Determine the [x, y] coordinate at the center of the cell enclosing the given text.  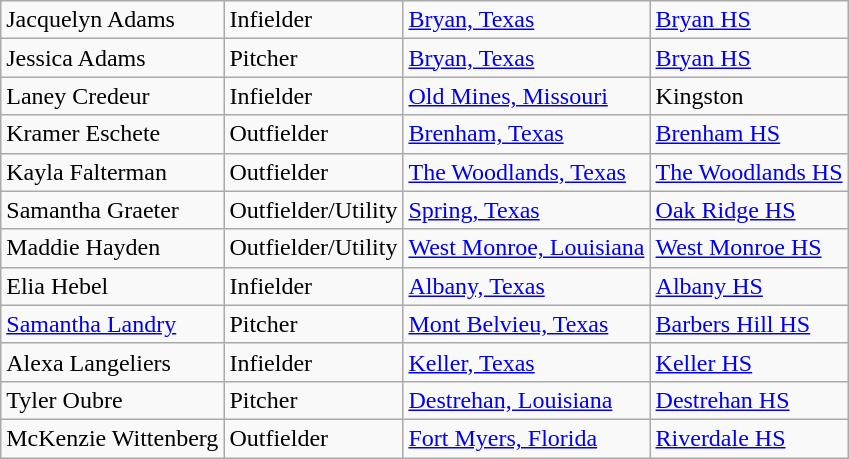
Alexa Langeliers [112, 362]
Samantha Graeter [112, 210]
The Woodlands HS [749, 172]
Kayla Falterman [112, 172]
Destrehan HS [749, 400]
The Woodlands, Texas [526, 172]
West Monroe HS [749, 248]
Samantha Landry [112, 324]
McKenzie Wittenberg [112, 438]
Jessica Adams [112, 58]
Albany, Texas [526, 286]
Maddie Hayden [112, 248]
Jacquelyn Adams [112, 20]
Old Mines, Missouri [526, 96]
Elia Hebel [112, 286]
Keller, Texas [526, 362]
Spring, Texas [526, 210]
Destrehan, Louisiana [526, 400]
Oak Ridge HS [749, 210]
Albany HS [749, 286]
West Monroe, Louisiana [526, 248]
Tyler Oubre [112, 400]
Barbers Hill HS [749, 324]
Brenham HS [749, 134]
Kramer Eschete [112, 134]
Riverdale HS [749, 438]
Fort Myers, Florida [526, 438]
Kingston [749, 96]
Laney Credeur [112, 96]
Keller HS [749, 362]
Brenham, Texas [526, 134]
Mont Belvieu, Texas [526, 324]
